Return [x, y] of the center of cell containing provided text 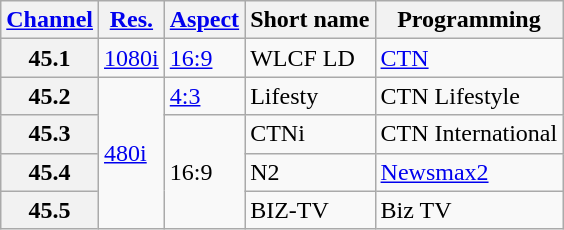
BIZ-TV [310, 210]
Short name [310, 20]
CTN Lifestyle [469, 96]
Channel [50, 20]
N2 [310, 172]
45.3 [50, 134]
45.1 [50, 58]
1080i [132, 58]
Lifesty [310, 96]
CTN International [469, 134]
480i [132, 153]
45.4 [50, 172]
Biz TV [469, 210]
Res. [132, 20]
CTNi [310, 134]
45.5 [50, 210]
Aspect [204, 20]
CTN [469, 58]
Newsmax2 [469, 172]
WLCF LD [310, 58]
45.2 [50, 96]
4:3 [204, 96]
Programming [469, 20]
